Return the [X, Y] coordinate for the center point of the cell that contains the specified text.  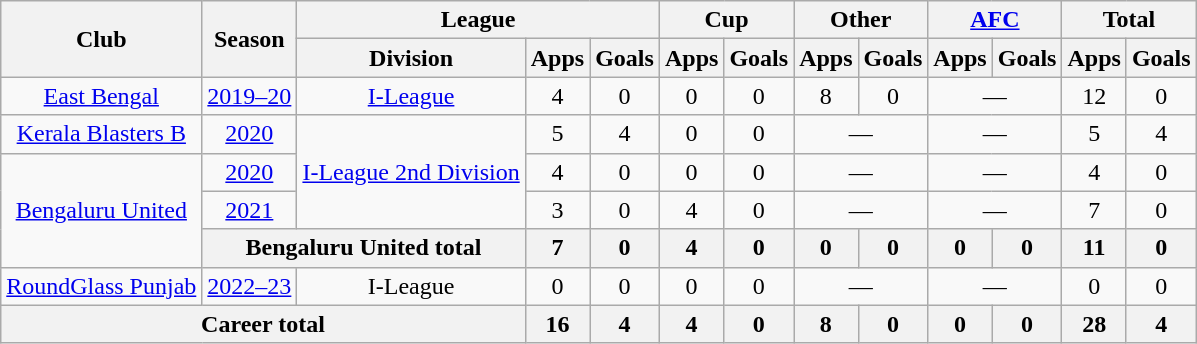
AFC [995, 20]
Kerala Blasters B [102, 134]
Career total [263, 324]
12 [1094, 96]
11 [1094, 248]
League [478, 20]
I-League 2nd Division [411, 172]
East Bengal [102, 96]
Cup [726, 20]
Division [411, 58]
2021 [250, 210]
Total [1129, 20]
16 [557, 324]
Club [102, 39]
Other [861, 20]
2022–23 [250, 286]
2019–20 [250, 96]
3 [557, 210]
Bengaluru United total [364, 248]
RoundGlass Punjab [102, 286]
Bengaluru United [102, 210]
28 [1094, 324]
Season [250, 39]
